Provide the (x, y) coordinate of the cell's center where the given text is located.  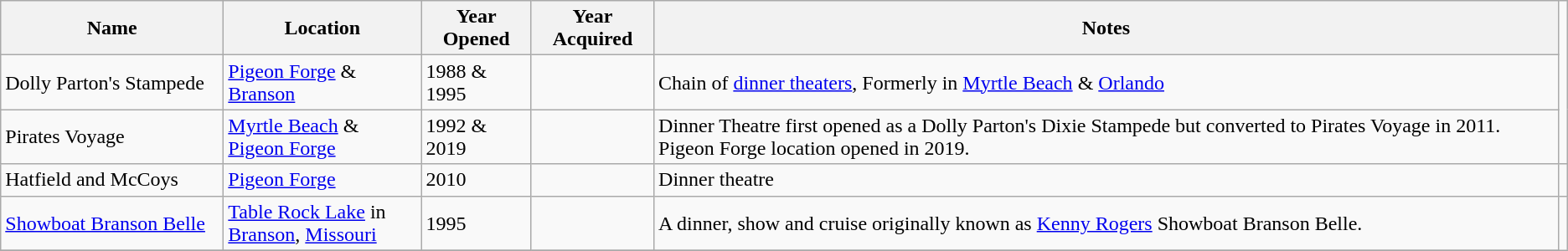
Chain of dinner theaters, Formerly in Myrtle Beach & Orlando (1106, 82)
Location (322, 28)
Dinner theatre (1106, 180)
Table Rock Lake in Branson, Missouri (322, 223)
2010 (477, 180)
A dinner, show and cruise originally known as Kenny Rogers Showboat Branson Belle. (1106, 223)
Name (112, 28)
Dolly Parton's Stampede (112, 82)
Myrtle Beach & Pigeon Forge (322, 137)
Pirates Voyage (112, 137)
Notes (1106, 28)
Year Opened (477, 28)
Dinner Theatre first opened as a Dolly Parton's Dixie Stampede but converted to Pirates Voyage in 2011. Pigeon Forge location opened in 2019. (1106, 137)
1988 & 1995 (477, 82)
Showboat Branson Belle (112, 223)
Pigeon Forge & Branson (322, 82)
Pigeon Forge (322, 180)
Year Acquired (592, 28)
1992 & 2019 (477, 137)
Hatfield and McCoys (112, 180)
1995 (477, 223)
